Capture the cell that displays the provided text and extract its [x, y] central coordinate. 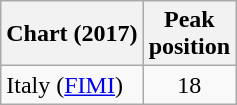
Peakposition [189, 34]
Chart (2017) [72, 34]
18 [189, 85]
Italy (FIMI) [72, 85]
